From the cell containing the given text, extract its center point as (x, y) coordinate. 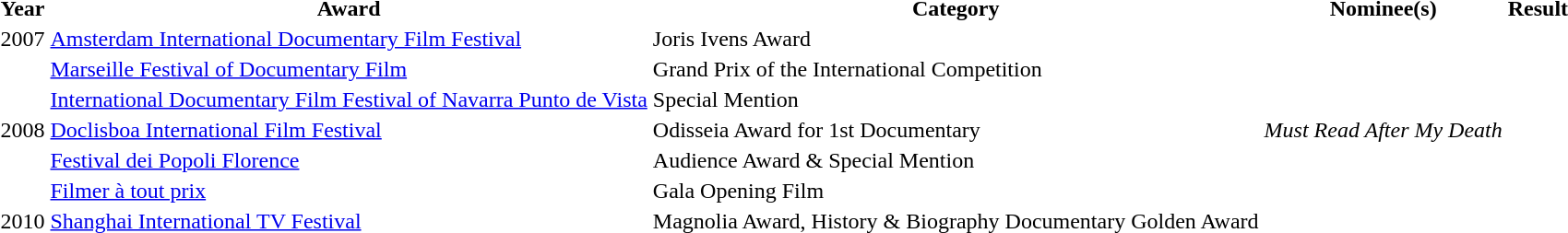
Joris Ivens Award (956, 39)
Festival dei Popoli Florence (349, 160)
Gala Opening Film (956, 191)
Odisseia Award for 1st Documentary (956, 130)
Audience Award & Special Mention (956, 160)
International Documentary Film Festival of Navarra Punto de Vista (349, 99)
Doclisboa International Film Festival (349, 130)
Filmer à tout prix (349, 191)
Amsterdam International Documentary Film Festival (349, 39)
Special Mention (956, 99)
Marseille Festival of Documentary Film (349, 69)
Grand Prix of the International Competition (956, 69)
